Scan for the cell matching the given text and deliver its (x, y) coordinate at center. 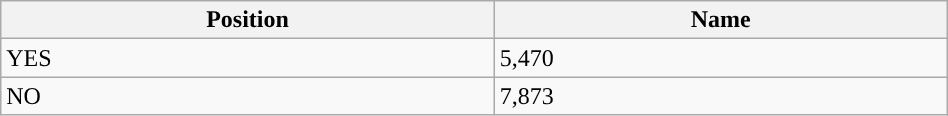
Name (720, 20)
5,470 (720, 58)
Position (248, 20)
NO (248, 96)
7,873 (720, 96)
YES (248, 58)
